Detect which cell encompasses the target text, then output its (x, y) center coordinate. 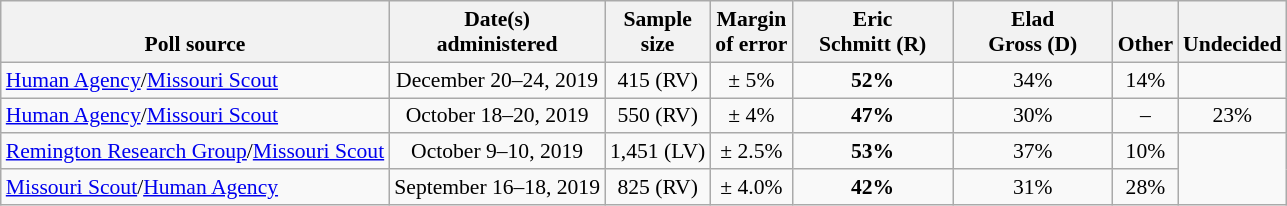
EricSchmitt (R) (873, 32)
October 18–20, 2019 (497, 116)
EladGross (D) (1033, 32)
34% (1033, 80)
37% (1033, 152)
± 4% (751, 116)
550 (RV) (658, 116)
Other (1146, 32)
28% (1146, 187)
September 16–18, 2019 (497, 187)
± 2.5% (751, 152)
825 (RV) (658, 187)
47% (873, 116)
Remington Research Group/Missouri Scout (195, 152)
23% (1232, 116)
31% (1033, 187)
± 5% (751, 80)
Undecided (1232, 32)
October 9–10, 2019 (497, 152)
Samplesize (658, 32)
30% (1033, 116)
1,451 (LV) (658, 152)
53% (873, 152)
– (1146, 116)
52% (873, 80)
± 4.0% (751, 187)
December 20–24, 2019 (497, 80)
Poll source (195, 32)
10% (1146, 152)
42% (873, 187)
14% (1146, 80)
Date(s)administered (497, 32)
415 (RV) (658, 80)
Missouri Scout/Human Agency (195, 187)
Marginof error (751, 32)
